Capture the cell that displays the provided text and extract its (X, Y) central coordinate. 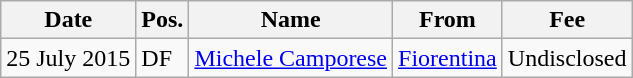
From (448, 20)
25 July 2015 (68, 58)
Fee (567, 20)
Fiorentina (448, 58)
Name (291, 20)
Pos. (162, 20)
Undisclosed (567, 58)
Michele Camporese (291, 58)
DF (162, 58)
Date (68, 20)
